Extract the (x, y) coordinate from the center of the cell holding the provided text.  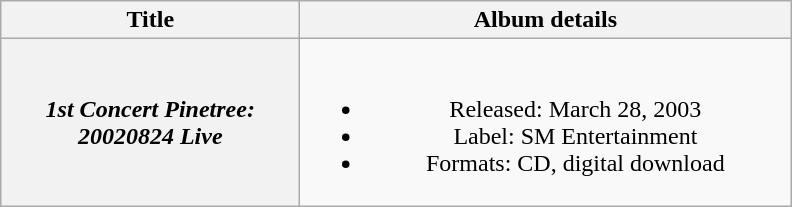
1st Concert Pinetree: 20020824 Live (150, 122)
Title (150, 20)
Album details (546, 20)
Released: March 28, 2003Label: SM EntertainmentFormats: CD, digital download (546, 122)
